Return the (x, y) coordinate for the center point of the cell that contains the specified text.  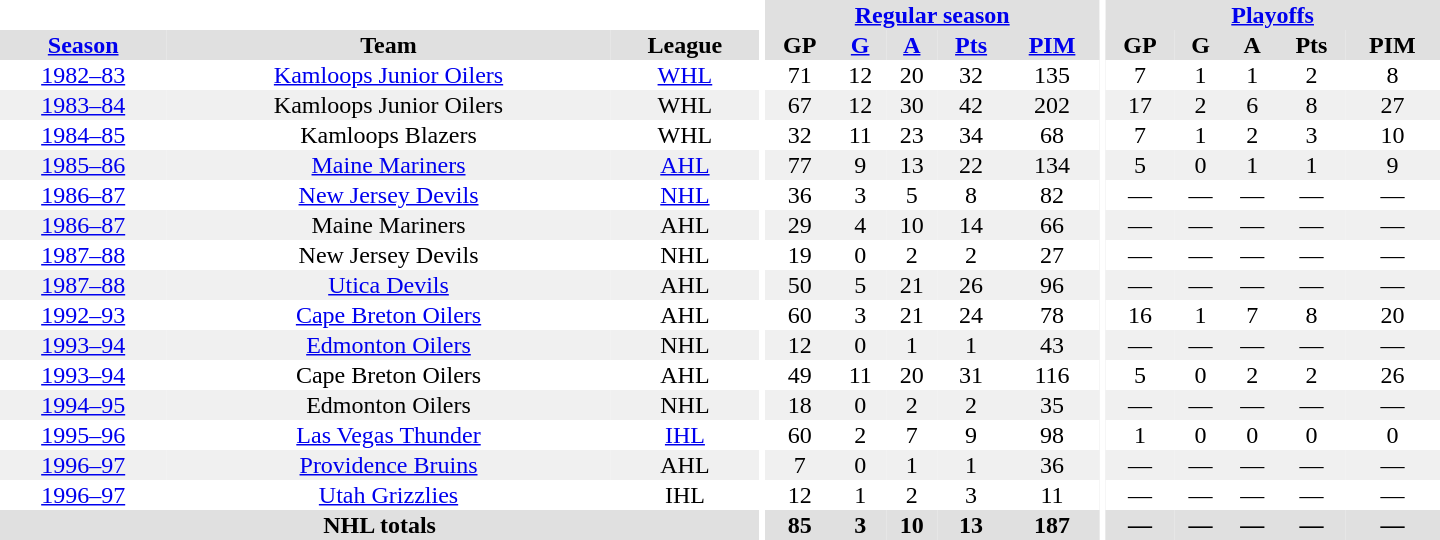
68 (1052, 135)
17 (1140, 105)
1984–85 (83, 135)
1994–95 (83, 405)
24 (972, 315)
1992–93 (83, 315)
18 (800, 405)
78 (1052, 315)
1983–84 (83, 105)
134 (1052, 165)
Providence Bruins (388, 465)
67 (800, 105)
34 (972, 135)
96 (1052, 285)
49 (800, 375)
30 (912, 105)
77 (800, 165)
43 (1052, 345)
League (686, 45)
19 (800, 255)
1995–96 (83, 435)
71 (800, 75)
16 (1140, 315)
202 (1052, 105)
187 (1052, 525)
31 (972, 375)
82 (1052, 195)
Las Vegas Thunder (388, 435)
Team (388, 45)
50 (800, 285)
Kamloops Blazers (388, 135)
42 (972, 105)
1982–83 (83, 75)
135 (1052, 75)
Utah Grizzlies (388, 495)
NHL totals (380, 525)
14 (972, 225)
Regular season (932, 15)
6 (1252, 105)
85 (800, 525)
98 (1052, 435)
4 (860, 225)
Playoffs (1272, 15)
66 (1052, 225)
1985–86 (83, 165)
Utica Devils (388, 285)
116 (1052, 375)
Season (83, 45)
22 (972, 165)
23 (912, 135)
29 (800, 225)
35 (1052, 405)
